For the text-containing cell, return its midpoint in (x, y) coordinate format. 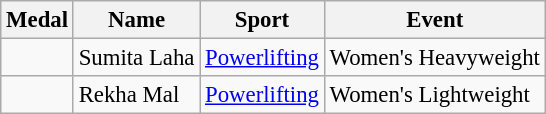
Event (434, 20)
Sport (262, 20)
Sumita Laha (136, 58)
Medal (38, 20)
Name (136, 20)
Rekha Mal (136, 95)
Women's Heavyweight (434, 58)
Women's Lightweight (434, 95)
